Provide the (x, y) coordinate of the cell's center where the given text is located.  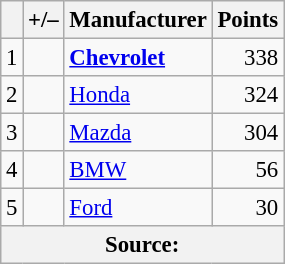
Source: (142, 245)
Manufacturer (138, 20)
338 (248, 58)
3 (12, 133)
5 (12, 208)
324 (248, 95)
Honda (138, 95)
2 (12, 95)
+/– (44, 20)
4 (12, 170)
56 (248, 170)
Points (248, 20)
Chevrolet (138, 58)
30 (248, 208)
304 (248, 133)
BMW (138, 170)
1 (12, 58)
Ford (138, 208)
Mazda (138, 133)
